Capture the cell that displays the provided text and extract its [x, y] central coordinate. 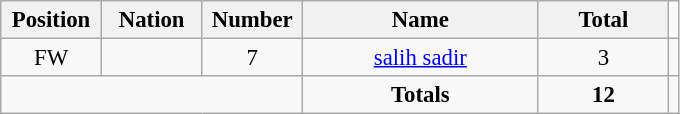
Total [604, 20]
Position [52, 20]
Nation [152, 20]
Totals [421, 95]
12 [604, 95]
7 [252, 58]
3 [604, 58]
salih sadir [421, 58]
FW [52, 58]
Name [421, 20]
Number [252, 20]
